Locate the cell with the specified text and output its [x, y] center coordinate. 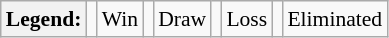
Draw [182, 19]
Eliminated [334, 19]
Legend: [44, 19]
Loss [246, 19]
Win [120, 19]
